Identify which cell holds the provided text, then report its (X, Y) central coordinate. 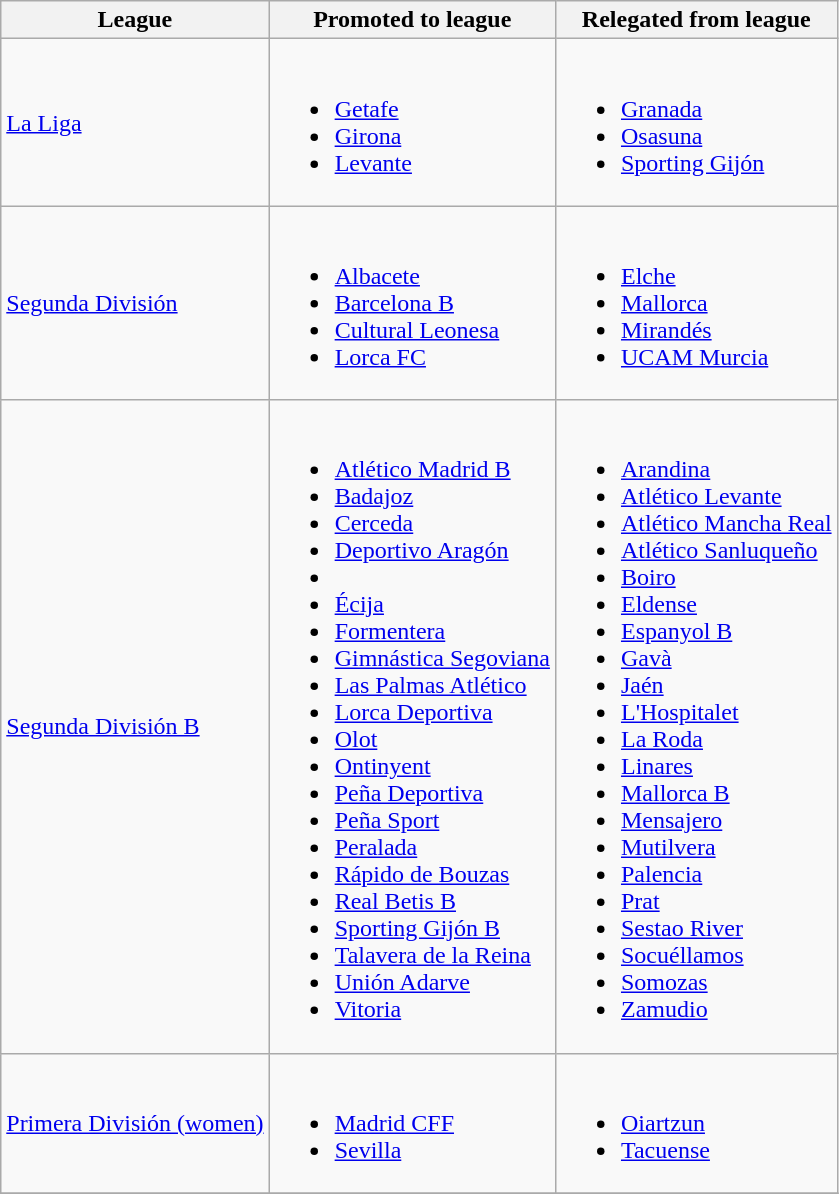
Madrid CFFSevilla (412, 1123)
La Liga (135, 122)
Promoted to league (412, 20)
League (135, 20)
GranadaOsasunaSporting Gijón (696, 122)
AlbaceteBarcelona BCultural LeonesaLorca FC (412, 303)
OiartzunTacuense (696, 1123)
Relegated from league (696, 20)
Primera División (women) (135, 1123)
Segunda División B (135, 726)
Segunda División (135, 303)
GetafeGironaLevante (412, 122)
ElcheMallorcaMirandésUCAM Murcia (696, 303)
